Return (X, Y) of the center of cell containing provided text 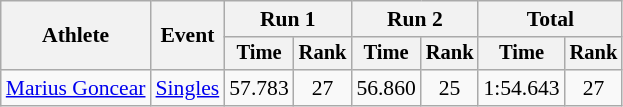
Total (550, 19)
Event (188, 36)
Athlete (76, 36)
57.783 (258, 88)
56.860 (386, 88)
Run 2 (414, 19)
25 (450, 88)
Run 1 (288, 19)
Marius Goncear (76, 88)
1:54.643 (521, 88)
Singles (188, 88)
